Search for the cell housing the specified text and yield its (X, Y) center coordinate. 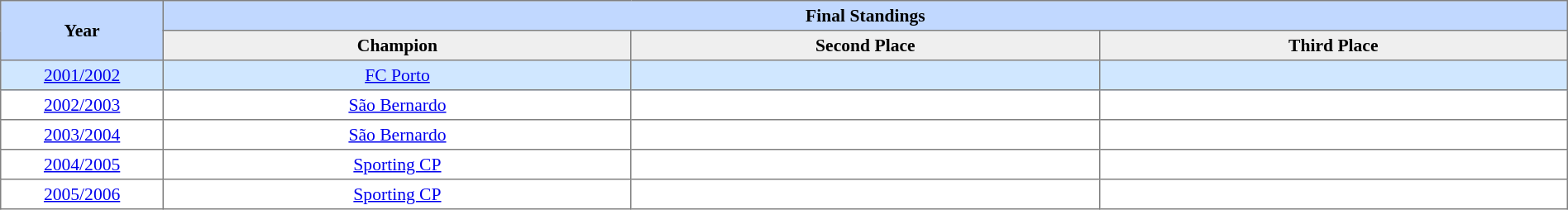
2001/2002 (83, 75)
2004/2005 (83, 165)
2005/2006 (83, 194)
Second Place (865, 45)
2003/2004 (83, 135)
Third Place (1333, 45)
Final Standings (866, 16)
2002/2003 (83, 105)
FC Porto (398, 75)
Champion (398, 45)
Year (83, 31)
